Find where the given text appears and provide that cell's center as (X, Y) coordinate. 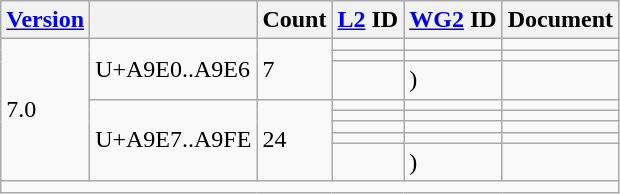
U+A9E0..A9E6 (174, 69)
Version (46, 20)
Document (560, 20)
7 (294, 69)
24 (294, 140)
7.0 (46, 110)
Count (294, 20)
WG2 ID (453, 20)
L2 ID (368, 20)
U+A9E7..A9FE (174, 140)
